Pinpoint the cell where the given text exists, returning its [X, Y] midpoint coordinate. 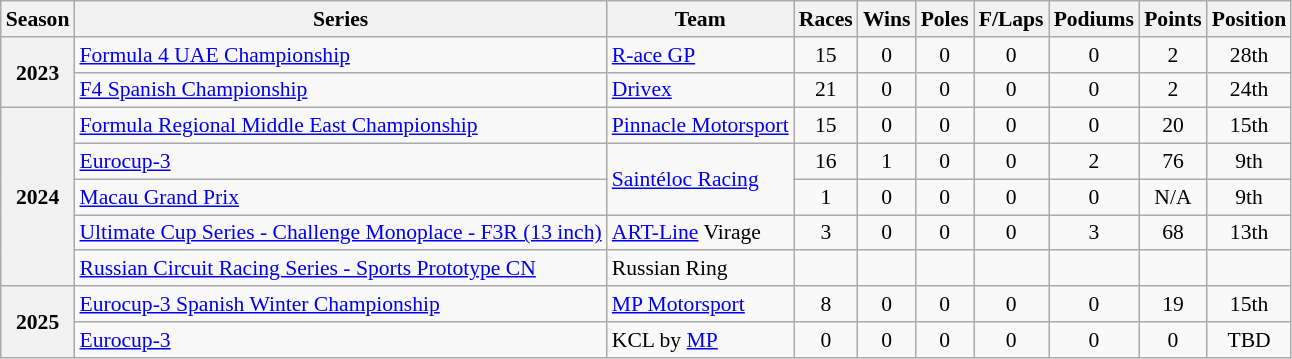
Season [38, 19]
R-ace GP [700, 55]
Points [1173, 19]
8 [826, 304]
76 [1173, 162]
Russian Ring [700, 269]
2023 [38, 72]
16 [826, 162]
Formula Regional Middle East Championship [340, 126]
Team [700, 19]
Eurocup-3 Spanish Winter Championship [340, 304]
N/A [1173, 197]
Races [826, 19]
Drivex [700, 90]
ART-Line Virage [700, 233]
Russian Circuit Racing Series - Sports Prototype CN [340, 269]
2025 [38, 322]
F/Laps [1012, 19]
TBD [1249, 340]
68 [1173, 233]
Series [340, 19]
Saintéloc Racing [700, 180]
2024 [38, 197]
F4 Spanish Championship [340, 90]
24th [1249, 90]
Position [1249, 19]
19 [1173, 304]
Wins [887, 19]
21 [826, 90]
13th [1249, 233]
Macau Grand Prix [340, 197]
Pinnacle Motorsport [700, 126]
28th [1249, 55]
20 [1173, 126]
Ultimate Cup Series - Challenge Monoplace - F3R (13 inch) [340, 233]
KCL by MP [700, 340]
Poles [945, 19]
Formula 4 UAE Championship [340, 55]
Podiums [1094, 19]
MP Motorsport [700, 304]
